Determine the [X, Y] coordinate at the center of the cell enclosing the given text.  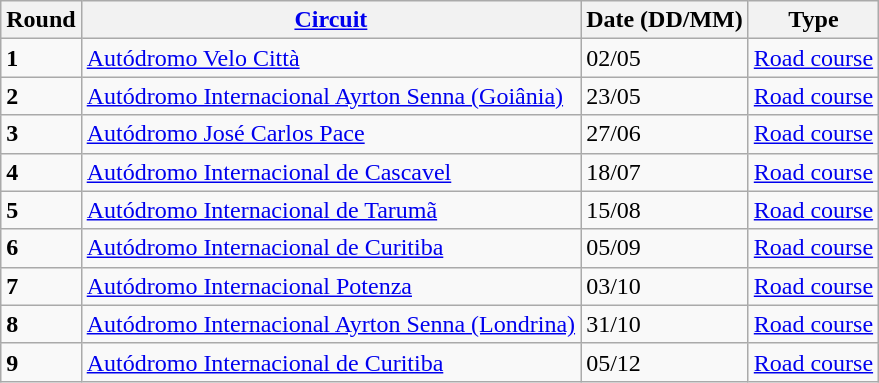
8 [41, 324]
03/10 [665, 286]
Autódromo Internacional Ayrton Senna (Goiânia) [330, 96]
31/10 [665, 324]
Autódromo Internacional de Tarumã [330, 210]
3 [41, 134]
Circuit [330, 20]
05/09 [665, 248]
27/06 [665, 134]
18/07 [665, 172]
05/12 [665, 362]
5 [41, 210]
4 [41, 172]
Autódromo José Carlos Pace [330, 134]
9 [41, 362]
15/08 [665, 210]
Autódromo Velo Città [330, 58]
Round [41, 20]
Autódromo Internacional Potenza [330, 286]
1 [41, 58]
Type [813, 20]
23/05 [665, 96]
02/05 [665, 58]
Autódromo Internacional de Cascavel [330, 172]
Autódromo Internacional Ayrton Senna (Londrina) [330, 324]
7 [41, 286]
6 [41, 248]
Date (DD/MM) [665, 20]
2 [41, 96]
